Determine the [X, Y] coordinate at the center of the cell enclosing the given text.  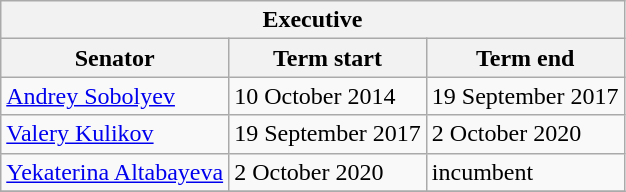
Term end [525, 58]
Term start [328, 58]
10 October 2014 [328, 96]
Executive [312, 20]
Yekaterina Altabayeva [115, 172]
incumbent [525, 172]
Andrey Sobolyev [115, 96]
Valery Kulikov [115, 134]
Senator [115, 58]
